Locate the cell with the specified text and output its (X, Y) center coordinate. 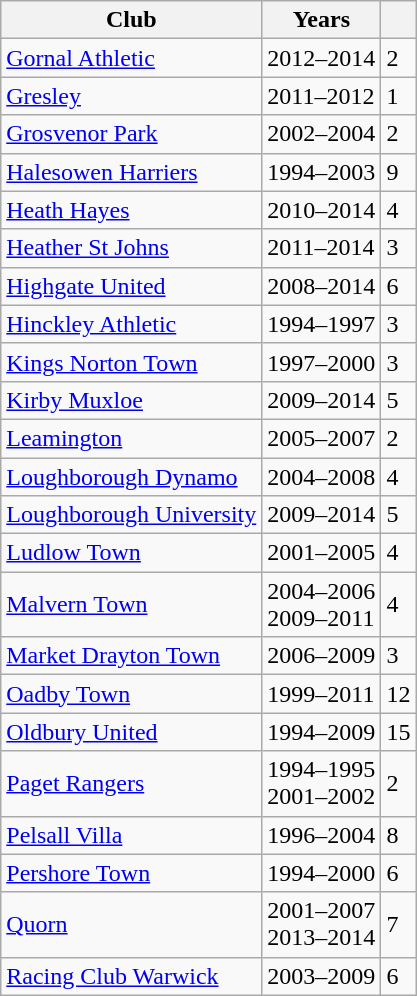
Kings Norton Town (132, 362)
2001–2005 (322, 553)
Years (322, 20)
2002–2004 (322, 134)
Kirby Muxloe (132, 400)
2008–2014 (322, 286)
Racing Club Warwick (132, 976)
Malvern Town (132, 604)
Club (132, 20)
Gornal Athletic (132, 58)
12 (398, 694)
Ludlow Town (132, 553)
7 (398, 924)
1997–2000 (322, 362)
Quorn (132, 924)
Highgate United (132, 286)
1994–2009 (322, 732)
Oadby Town (132, 694)
Grosvenor Park (132, 134)
Heather St Johns (132, 248)
15 (398, 732)
2001–20072013–2014 (322, 924)
1999–2011 (322, 694)
2004–20062009–2011 (322, 604)
Heath Hayes (132, 210)
1994–2003 (322, 172)
1994–2000 (322, 873)
2010–2014 (322, 210)
2005–2007 (322, 438)
1994–19952001–2002 (322, 784)
Paget Rangers (132, 784)
2004–2008 (322, 477)
Oldbury United (132, 732)
Market Drayton Town (132, 656)
8 (398, 835)
1996–2004 (322, 835)
2006–2009 (322, 656)
Loughborough Dynamo (132, 477)
2012–2014 (322, 58)
9 (398, 172)
Gresley (132, 96)
Hinckley Athletic (132, 324)
Loughborough University (132, 515)
2011–2012 (322, 96)
Pelsall Villa (132, 835)
1994–1997 (322, 324)
2011–2014 (322, 248)
1 (398, 96)
Leamington (132, 438)
2003–2009 (322, 976)
Halesowen Harriers (132, 172)
Pershore Town (132, 873)
